Search for the cell housing the specified text and yield its (X, Y) center coordinate. 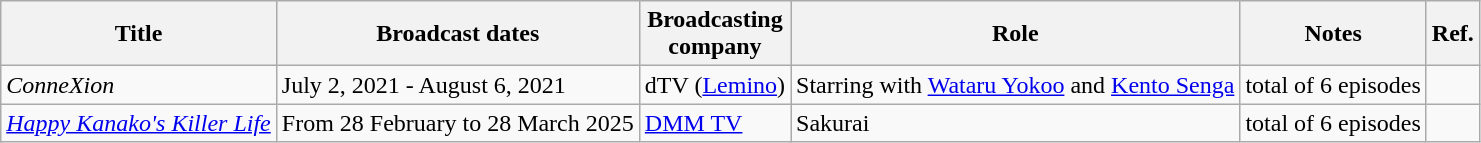
Broadcastingcompany (714, 34)
dTV (Lemino) (714, 85)
Ref. (1452, 34)
From 28 February to 28 March 2025 (458, 123)
ConneXion (139, 85)
Sakurai (1016, 123)
Role (1016, 34)
Title (139, 34)
Starring with Wataru Yokoo and Kento Senga (1016, 85)
July 2, 2021 - August 6, 2021 (458, 85)
DMM TV (714, 123)
Happy Kanako's Killer Life (139, 123)
Broadcast dates (458, 34)
Notes (1333, 34)
